Find where the given text appears and provide that cell's center as (x, y) coordinate. 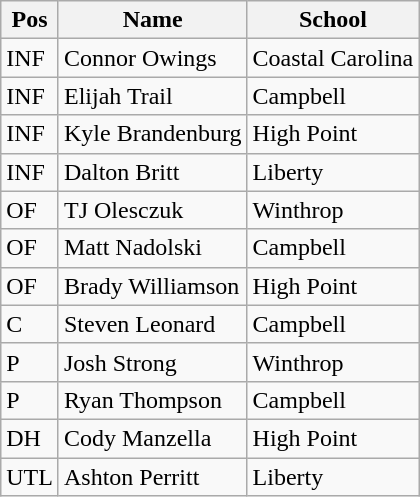
Coastal Carolina (333, 58)
Dalton Britt (152, 172)
Pos (30, 20)
Name (152, 20)
Connor Owings (152, 58)
Brady Williamson (152, 286)
TJ Olesczuk (152, 210)
UTL (30, 477)
C (30, 324)
Ryan Thompson (152, 400)
Elijah Trail (152, 96)
Matt Nadolski (152, 248)
Steven Leonard (152, 324)
School (333, 20)
Kyle Brandenburg (152, 134)
Josh Strong (152, 362)
Ashton Perritt (152, 477)
DH (30, 438)
Cody Manzella (152, 438)
